Detect which cell encompasses the target text, then output its (x, y) center coordinate. 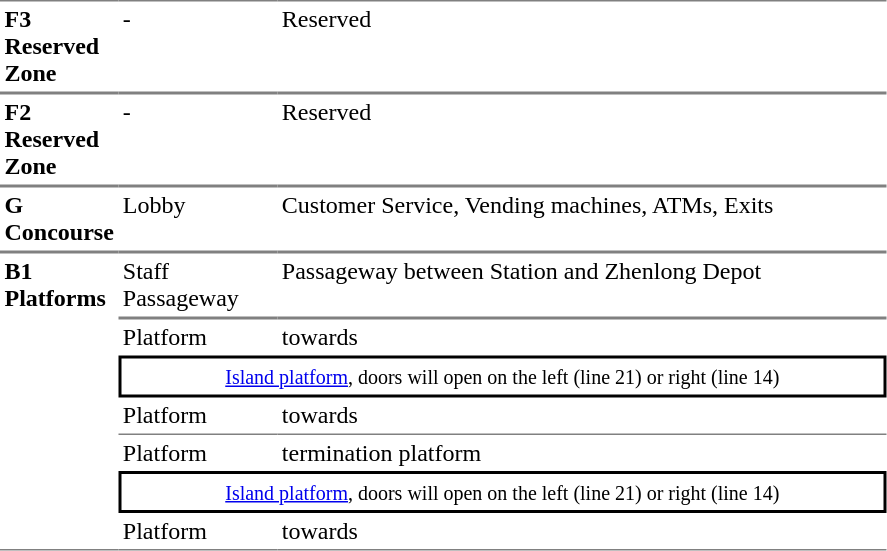
GConcourse (59, 219)
Staff Passageway (198, 285)
Customer Service, Vending machines, ATMs, Exits (582, 219)
F2Reserved Zone (59, 140)
termination platform (582, 453)
F3Reserved Zone (59, 46)
B1Platforms (59, 401)
Lobby (198, 219)
Passageway between Station and Zhenlong Depot (582, 285)
